Provide the [x, y] coordinate of the cell's center where the given text is located.  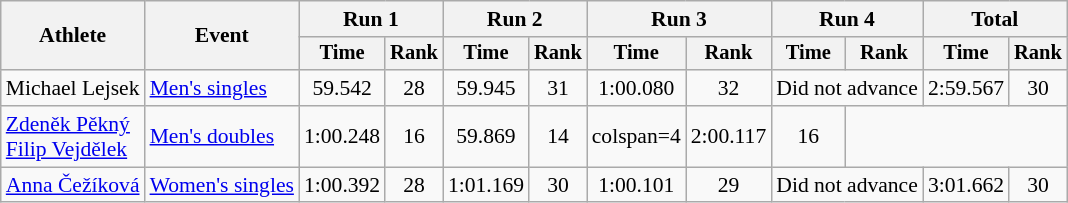
Event [222, 36]
59.869 [486, 136]
14 [558, 136]
Run 2 [515, 19]
59.945 [486, 88]
Athlete [73, 36]
59.542 [342, 88]
1:00.248 [342, 136]
31 [558, 88]
2:59.567 [966, 88]
Men's doubles [222, 136]
colspan=4 [636, 136]
Michael Lejsek [73, 88]
29 [728, 185]
Total [995, 19]
Zdeněk PěknýFilip Vejdělek [73, 136]
Run 3 [680, 19]
1:00.392 [342, 185]
2:00.117 [728, 136]
Run 1 [371, 19]
1:01.169 [486, 185]
32 [728, 88]
Men's singles [222, 88]
3:01.662 [966, 185]
1:00.080 [636, 88]
Women's singles [222, 185]
1:00.101 [636, 185]
Anna Čežíková [73, 185]
Run 4 [847, 19]
